Provide the [X, Y] coordinate of the cell's center where the given text is located.  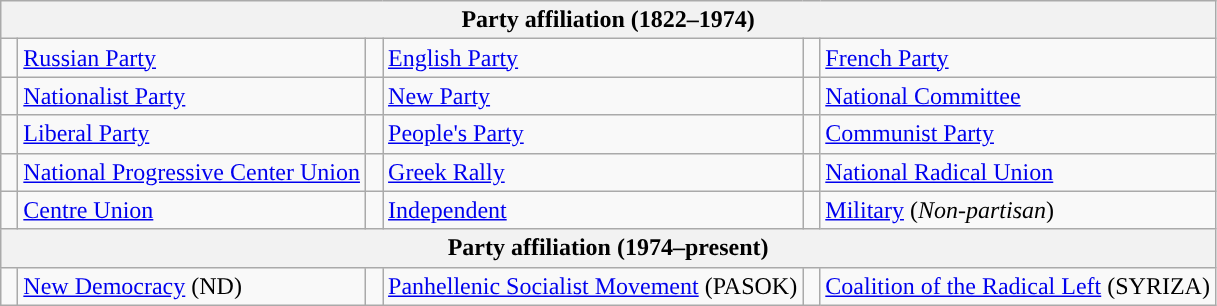
Coalition of the Radical Left (SYRIZA) [1018, 286]
French Party [1018, 58]
Nationalist Party [192, 96]
People's Party [593, 134]
Greek Rally [593, 172]
Military (Non-partisan) [1018, 210]
National Radical Union [1018, 172]
National Committee [1018, 96]
Centre Union [192, 210]
Russian Party [192, 58]
Independent [593, 210]
National Progressive Center Union [192, 172]
Panhellenic Socialist Movement (PASOK) [593, 286]
New Democracy (ND) [192, 286]
English Party [593, 58]
Communist Party [1018, 134]
Liberal Party [192, 134]
Party affiliation (1822–1974) [608, 20]
New Party [593, 96]
Party affiliation (1974–present) [608, 248]
